Provide the [x, y] coordinate of the cell's center where the given text is located.  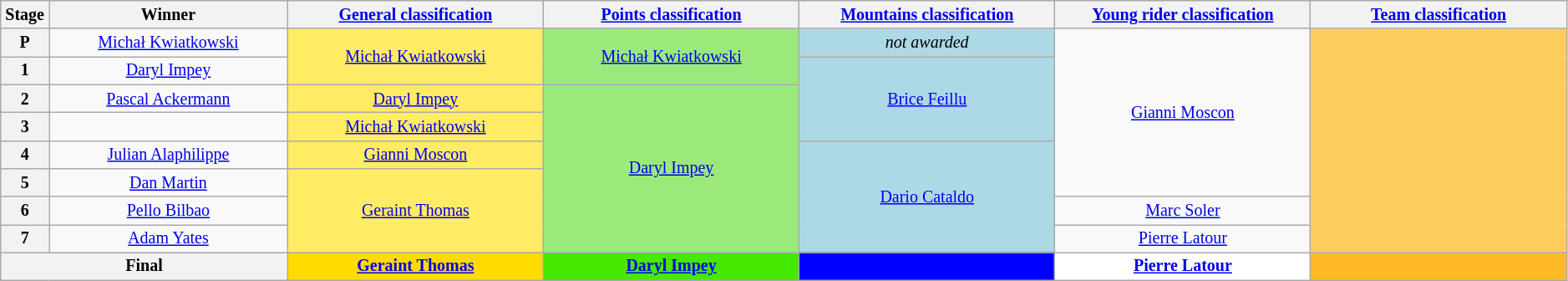
6 [25, 211]
Brice Feillu [927, 99]
Young rider classification [1183, 15]
Adam Yates [169, 239]
Winner [169, 15]
P [25, 43]
Mountains classification [927, 15]
Points classification [671, 15]
Dario Cataldo [927, 197]
4 [25, 154]
Marc Soler [1183, 211]
Final [145, 266]
Team classification [1439, 15]
Dan Martin [169, 182]
2 [25, 99]
7 [25, 239]
Pascal Ackermann [169, 99]
5 [25, 182]
General classification [415, 15]
not awarded [927, 43]
3 [25, 127]
Julian Alaphilippe [169, 154]
Stage [25, 15]
1 [25, 70]
Pello Bilbao [169, 211]
